Provide the (X, Y) coordinate of the cell's center where the given text is located.  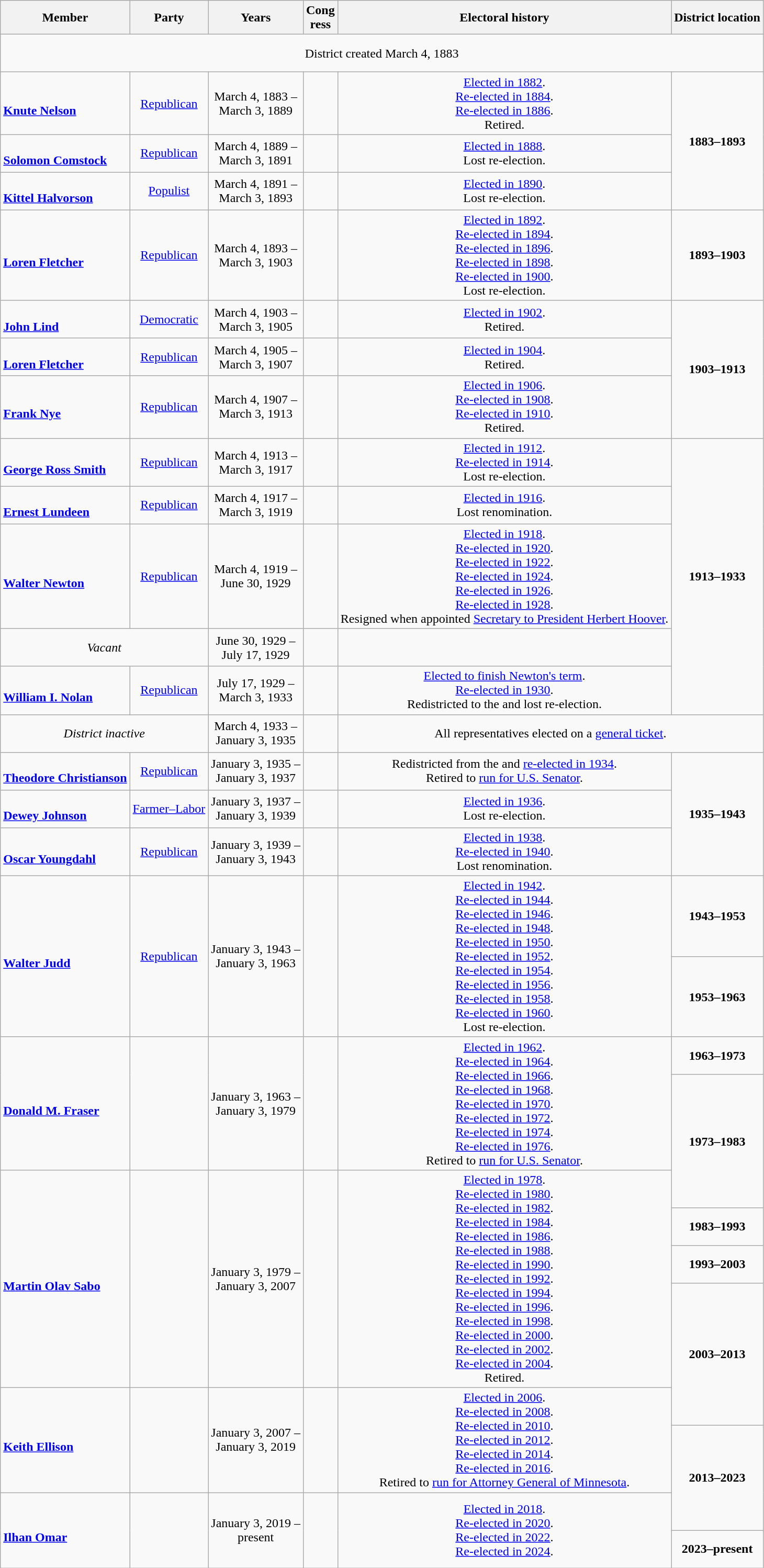
March 4, 1891 –March 3, 1893 (256, 191)
Member (65, 18)
All representatives elected on a general ticket. (550, 733)
1993–2003 (717, 1264)
George Ross Smith (65, 462)
Elected in 1892.Re-elected in 1894.Re-elected in 1896.Re-elected in 1898.Re-elected in 1900.Lost re-election. (504, 255)
John Lind (65, 319)
January 3, 1963 –January 3, 1979 (256, 1103)
Keith Ellison (65, 1440)
Populist (169, 191)
Knute Nelson (65, 104)
Elected in 1906.Re-elected in 1908.Re-elected in 1910.Retired. (504, 407)
July 17, 1929 –March 3, 1933 (256, 690)
Elected in 1916.Lost renomination. (504, 505)
Democratic (169, 319)
March 4, 1933 –January 3, 1935 (256, 733)
Donald M. Fraser (65, 1103)
Kittel Halvorson (65, 191)
1883–1893 (717, 141)
Walter Judd (65, 956)
January 3, 2007 –January 3, 2019 (256, 1440)
Congress (320, 18)
District created March 4, 1883 (382, 53)
Ernest Lundeen (65, 505)
Vacant (105, 647)
Elected in 1936.Lost re-election. (504, 809)
District inactive (105, 733)
March 4, 1889 –March 3, 1891 (256, 153)
Martin Olav Sabo (65, 1279)
Party (169, 18)
Elected in 1890.Lost re-election. (504, 191)
1893–1903 (717, 255)
1943–1953 (717, 916)
January 3, 1935 –January 3, 1937 (256, 771)
Ilhan Omar (65, 1530)
March 4, 1917 –March 3, 1919 (256, 505)
Elected in 1888.Lost re-election. (504, 153)
1963–1973 (717, 1056)
Dewey Johnson (65, 809)
1913–1933 (717, 576)
Solomon Comstock (65, 153)
March 4, 1913 –March 3, 1917 (256, 462)
Elected to finish Newton's term.Re-elected in 1930.Redistricted to the and lost re-election. (504, 690)
Elected in 1882.Re-elected in 1884.Re-elected in 1886.Retired. (504, 104)
January 3, 1979 –January 3, 2007 (256, 1279)
Frank Nye (65, 407)
January 3, 1939 –January 3, 1943 (256, 852)
March 4, 1905 –March 3, 1907 (256, 357)
1953–1963 (717, 996)
1935–1943 (717, 814)
Farmer–Labor (169, 809)
2023–present (717, 1549)
2013–2023 (717, 1477)
March 4, 1883 –March 3, 1889 (256, 104)
Walter Newton (65, 576)
January 3, 1937 –January 3, 1939 (256, 809)
Theodore Christianson (65, 771)
2003–2013 (717, 1354)
Elected in 1938.Re-elected in 1940.Lost renomination. (504, 852)
January 3, 2019 –present (256, 1530)
June 30, 1929 –July 17, 1929 (256, 647)
March 4, 1903 –March 3, 1905 (256, 319)
Elected in 1904.Retired. (504, 357)
March 4, 1893 –March 3, 1903 (256, 255)
Elected in 1902.Retired. (504, 319)
William I. Nolan (65, 690)
1903–1913 (717, 369)
March 4, 1919 –June 30, 1929 (256, 576)
Elected in 2018.Re-elected in 2020.Re-elected in 2022.Re-elected in 2024. (504, 1530)
1973–1983 (717, 1141)
District location (717, 18)
Oscar Youngdahl (65, 852)
Elected in 1912.Re-elected in 1914.Lost re-election. (504, 462)
1983–1993 (717, 1226)
Electoral history (504, 18)
March 4, 1907 –March 3, 1913 (256, 407)
Redistricted from the and re-elected in 1934.Retired to run for U.S. Senator. (504, 771)
January 3, 1943 –January 3, 1963 (256, 956)
Years (256, 18)
